Search for the cell housing the specified text and yield its [X, Y] center coordinate. 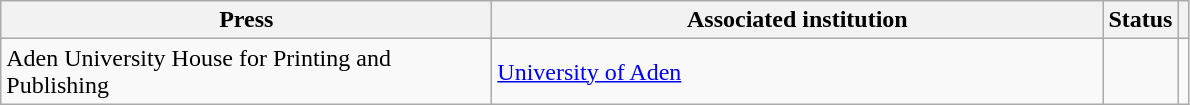
Associated institution [798, 20]
Aden University House for Printing and Publishing [246, 72]
Status [1140, 20]
University of Aden [798, 72]
Press [246, 20]
